Find where the given text appears and provide that cell's center as [X, Y] coordinate. 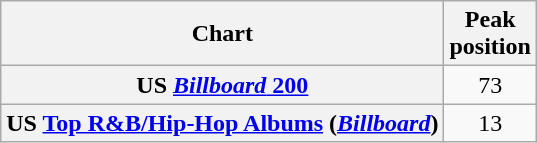
US Top R&B/Hip-Hop Albums (Billboard) [222, 123]
73 [490, 85]
13 [490, 123]
US Billboard 200 [222, 85]
Peakposition [490, 34]
Chart [222, 34]
